For the text-containing cell, return its midpoint in (X, Y) coordinate format. 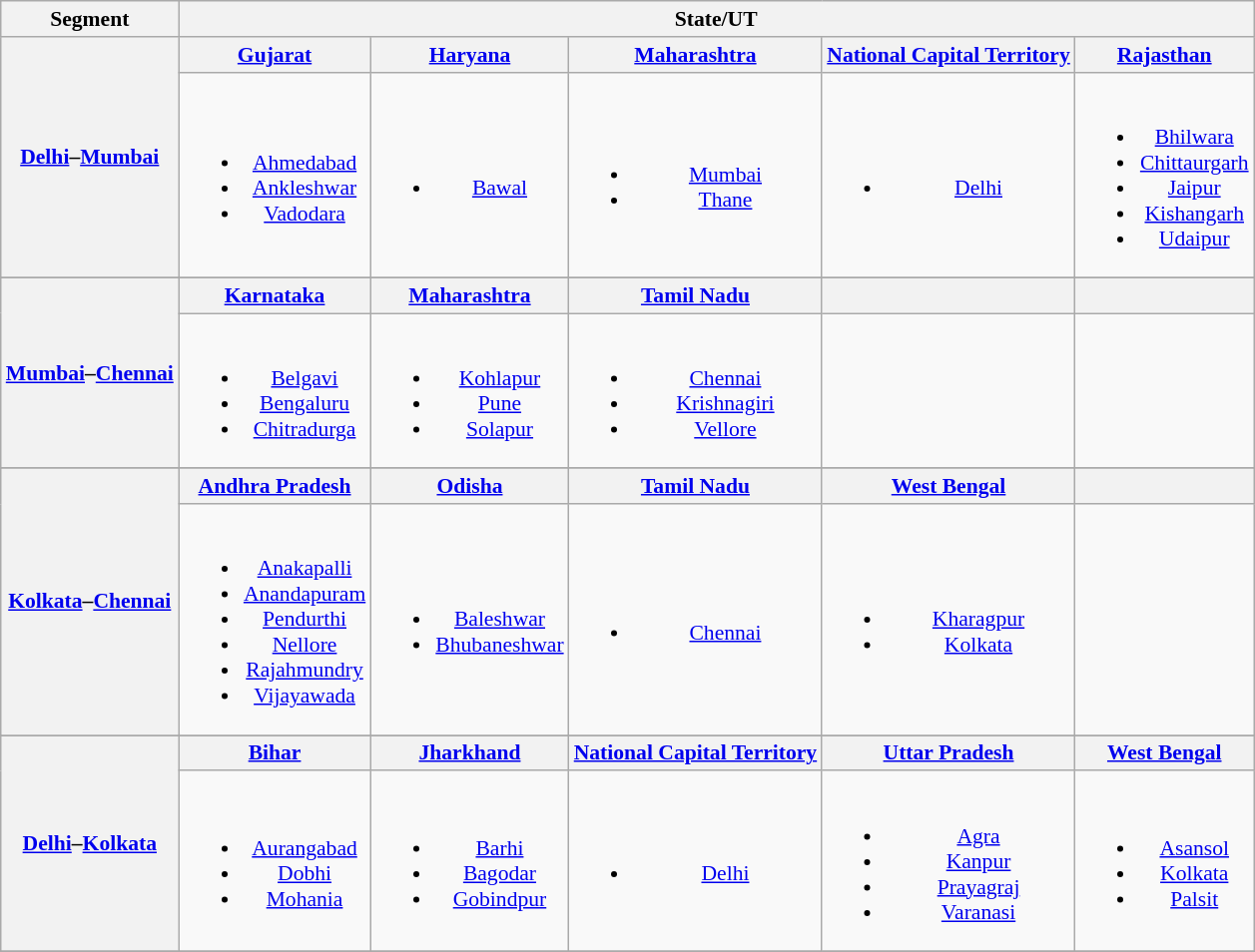
Gujarat (275, 55)
AgraKanpurPrayagrajVaranasi (948, 862)
BarhiBagodarGobindpur (469, 862)
Segment (90, 19)
Jharkhand (469, 753)
Delhi–Kolkata (90, 843)
Bihar (275, 753)
Mumbai–Chennai (90, 373)
BaleshwarBhubaneshwar (469, 620)
State/UT (717, 19)
BhilwaraChittaurgarhJaipurKishangarhUdaipur (1164, 175)
AnakapalliAnandapuramPendurthiNelloreRajahmundryVijayawada (275, 620)
Delhi–Mumbai (90, 158)
AsansolKolkataPalsit (1164, 862)
Bawal (469, 175)
BelgaviBengaluruChitradurga (275, 391)
KohlapurPuneSolapur (469, 391)
Haryana (469, 55)
Odisha (469, 487)
AhmedabadAnkleshwarVadodara (275, 175)
Kolkata–Chennai (90, 603)
KharagpurKolkata (948, 620)
AurangabadDobhiMohania (275, 862)
ChennaiKrishnagiriVellore (696, 391)
Rajasthan (1164, 55)
Chennai (696, 620)
Karnataka (275, 296)
Uttar Pradesh (948, 753)
MumbaiThane (696, 175)
Andhra Pradesh (275, 487)
